From the cell containing the given text, extract its center point as (X, Y) coordinate. 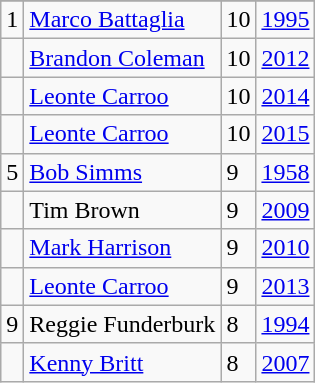
1994 (286, 324)
Mark Harrison (122, 248)
2012 (286, 58)
1958 (286, 172)
2013 (286, 286)
2015 (286, 134)
1995 (286, 20)
Tim Brown (122, 210)
2010 (286, 248)
1 (12, 20)
Bob Simms (122, 172)
Marco Battaglia (122, 20)
Kenny Britt (122, 362)
5 (12, 172)
2007 (286, 362)
Brandon Coleman (122, 58)
Reggie Funderburk (122, 324)
2009 (286, 210)
2014 (286, 96)
